From the cell containing the given text, extract its center point as [x, y] coordinate. 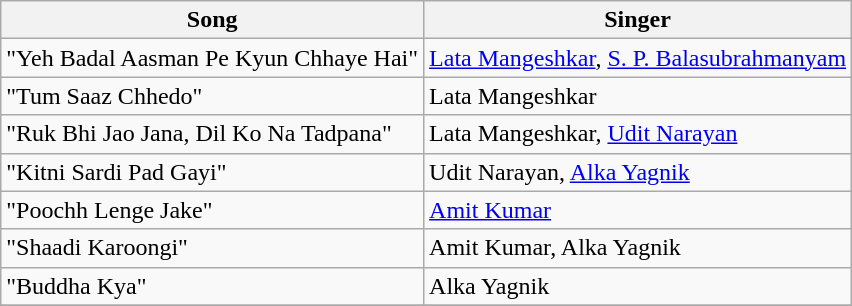
"Shaadi Karoongi" [212, 248]
Song [212, 20]
Amit Kumar, Alka Yagnik [638, 248]
Singer [638, 20]
"Yeh Badal Aasman Pe Kyun Chhaye Hai" [212, 58]
Udit Narayan, Alka Yagnik [638, 172]
"Tum Saaz Chhedo" [212, 96]
Lata Mangeshkar [638, 96]
Alka Yagnik [638, 286]
Lata Mangeshkar, Udit Narayan [638, 134]
"Kitni Sardi Pad Gayi" [212, 172]
Lata Mangeshkar, S. P. Balasubrahmanyam [638, 58]
"Ruk Bhi Jao Jana, Dil Ko Na Tadpana" [212, 134]
"Poochh Lenge Jake" [212, 210]
"Buddha Kya" [212, 286]
Amit Kumar [638, 210]
